Identify which cell holds the provided text, then report its (X, Y) central coordinate. 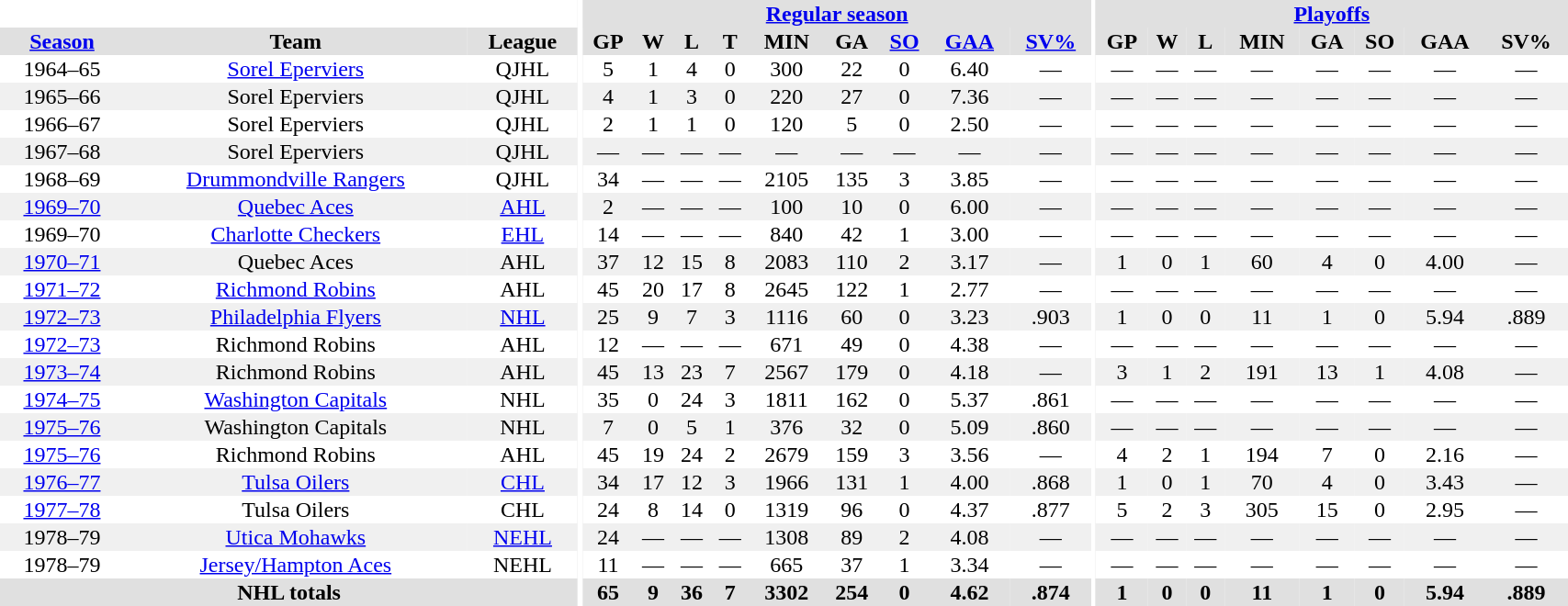
2105 (786, 179)
3.17 (970, 262)
96 (852, 510)
3.00 (970, 234)
3.34 (970, 565)
22 (852, 69)
.861 (1051, 399)
Regular season (838, 14)
300 (786, 69)
70 (1262, 482)
1974–75 (62, 399)
2567 (786, 372)
671 (786, 344)
100 (786, 207)
2.95 (1444, 510)
2.77 (970, 289)
220 (786, 96)
191 (1262, 372)
6.40 (970, 69)
32 (852, 427)
2083 (786, 262)
1976–77 (62, 482)
4.62 (970, 592)
159 (852, 454)
T (730, 41)
376 (786, 427)
1977–78 (62, 510)
2645 (786, 289)
36 (692, 592)
4.18 (970, 372)
110 (852, 262)
23 (692, 372)
65 (608, 592)
131 (852, 482)
1967–68 (62, 151)
2.16 (1444, 454)
Team (296, 41)
20 (653, 289)
7.36 (970, 96)
25 (608, 317)
19 (653, 454)
4.38 (970, 344)
35 (608, 399)
665 (786, 565)
1964–65 (62, 69)
Jersey/Hampton Aces (296, 565)
1971–72 (62, 289)
1970–71 (62, 262)
6.00 (970, 207)
NHL totals (288, 592)
Utica Mohawks (296, 537)
EHL (523, 234)
.903 (1051, 317)
840 (786, 234)
3.85 (970, 179)
42 (852, 234)
122 (852, 289)
179 (852, 372)
254 (852, 592)
4.37 (970, 510)
89 (852, 537)
3.23 (970, 317)
Philadelphia Flyers (296, 317)
Playoffs (1332, 14)
3.43 (1444, 482)
1973–74 (62, 372)
5.37 (970, 399)
League (523, 41)
2679 (786, 454)
1319 (786, 510)
49 (852, 344)
1968–69 (62, 179)
1116 (786, 317)
10 (852, 207)
3.56 (970, 454)
305 (1262, 510)
2.50 (970, 124)
Drummondville Rangers (296, 179)
.874 (1051, 592)
1966 (786, 482)
1308 (786, 537)
135 (852, 179)
162 (852, 399)
Season (62, 41)
1811 (786, 399)
.877 (1051, 510)
.860 (1051, 427)
194 (1262, 454)
Charlotte Checkers (296, 234)
120 (786, 124)
.868 (1051, 482)
5.09 (970, 427)
3302 (786, 592)
27 (852, 96)
1965–66 (62, 96)
1966–67 (62, 124)
